Scan for the cell matching the given text and deliver its [x, y] coordinate at center. 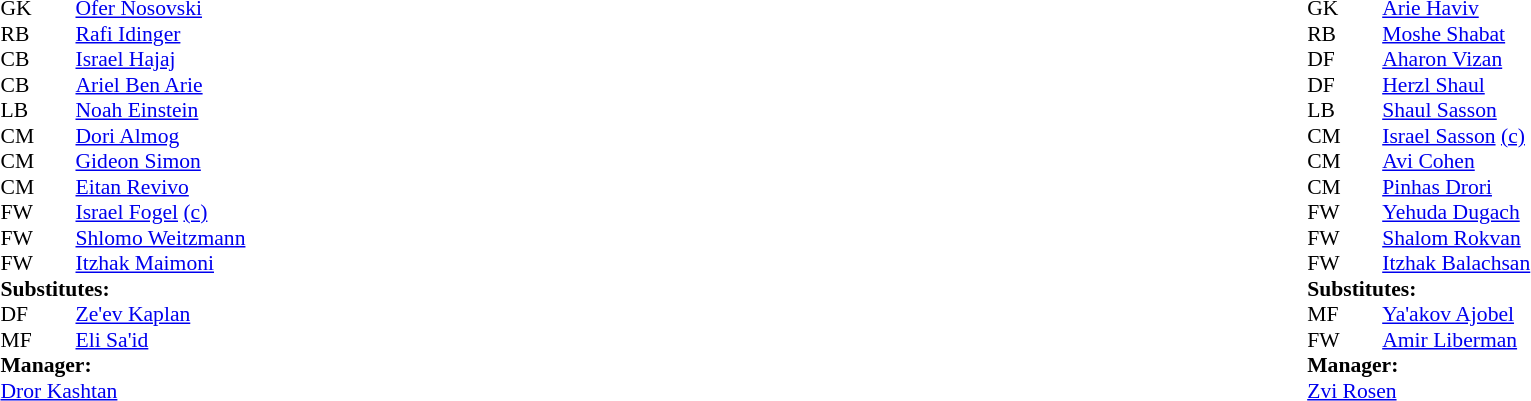
Noah Einstein [161, 111]
Israel Sasson (c) [1456, 136]
Rafi Idinger [161, 34]
Israel Hajaj [161, 59]
Itzhak Balachsan [1456, 263]
Moshe Shabat [1456, 34]
Gideon Simon [161, 161]
Ze'ev Kaplan [161, 315]
Eli Sa'id [161, 340]
Aharon Vizan [1456, 59]
Eitan Revivo [161, 187]
Ariel Ben Arie [161, 85]
Herzl Shaul [1456, 85]
Israel Fogel (c) [161, 213]
Ya'akov Ajobel [1456, 315]
Shaul Sasson [1456, 111]
Shalom Rokvan [1456, 238]
Dori Almog [161, 136]
Shlomo Weitzmann [161, 238]
Yehuda Dugach [1456, 213]
Amir Liberman [1456, 340]
Itzhak Maimoni [161, 263]
Avi Cohen [1456, 161]
Pinhas Drori [1456, 187]
